Scan for the cell matching the given text and deliver its (x, y) coordinate at center. 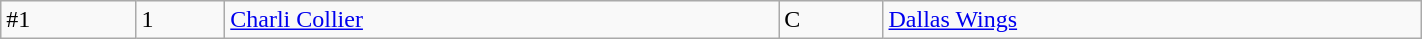
1 (180, 20)
C (831, 20)
Dallas Wings (1152, 20)
Charli Collier (502, 20)
#1 (68, 20)
